Search for the cell housing the specified text and yield its [x, y] center coordinate. 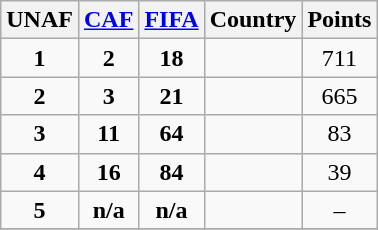
711 [340, 58]
665 [340, 96]
5 [40, 210]
– [340, 210]
FIFA [172, 20]
39 [340, 172]
1 [40, 58]
11 [108, 134]
18 [172, 58]
Points [340, 20]
83 [340, 134]
84 [172, 172]
16 [108, 172]
UNAF [40, 20]
4 [40, 172]
Country [253, 20]
21 [172, 96]
64 [172, 134]
CAF [108, 20]
